Pinpoint the cell where the given text exists, returning its (X, Y) midpoint coordinate. 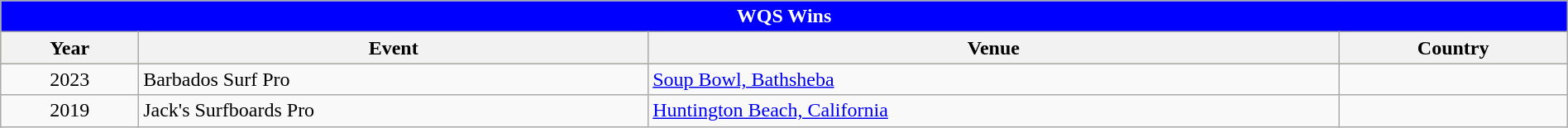
Year (69, 48)
Jack's Surfboards Pro (394, 111)
Country (1453, 48)
Soup Bowl, Bathsheba (994, 79)
Event (394, 48)
Huntington Beach, California (994, 111)
Barbados Surf Pro (394, 79)
2023 (69, 79)
2019 (69, 111)
WQS Wins (784, 17)
Venue (994, 48)
